For the text-containing cell, return its midpoint in (X, Y) coordinate format. 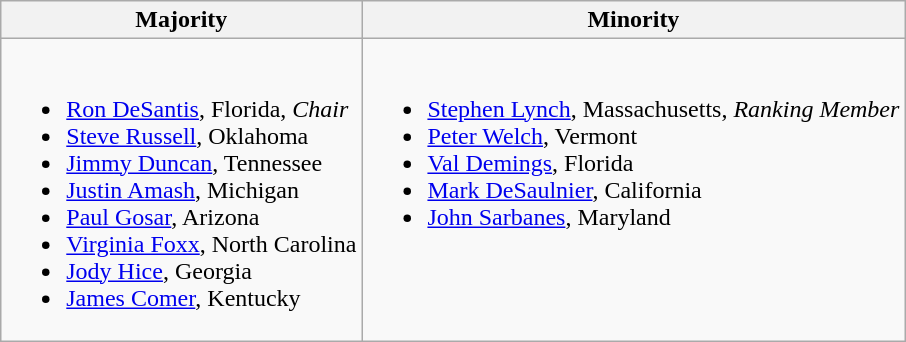
Majority (182, 20)
Stephen Lynch, Massachusetts, Ranking MemberPeter Welch, VermontVal Demings, FloridaMark DeSaulnier, CaliforniaJohn Sarbanes, Maryland (634, 190)
Minority (634, 20)
